From the cell containing the given text, extract its center point as [X, Y] coordinate. 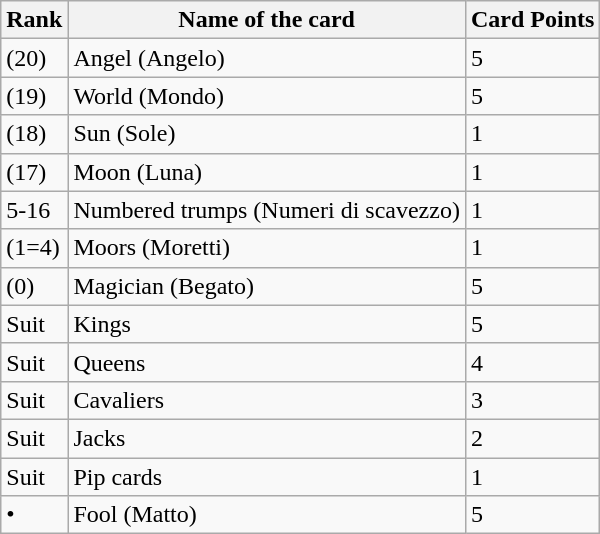
Moors (Moretti) [267, 248]
(20) [34, 58]
2 [532, 438]
(18) [34, 134]
(19) [34, 96]
Pip cards [267, 477]
4 [532, 362]
Card Points [532, 20]
Moon (Luna) [267, 172]
3 [532, 400]
World (Mondo) [267, 96]
Rank [34, 20]
(0) [34, 286]
Queens [267, 362]
Name of the card [267, 20]
5-16 [34, 210]
(17) [34, 172]
Angel (Angelo) [267, 58]
Jacks [267, 438]
• [34, 515]
Cavaliers [267, 400]
Numbered trumps (Numeri di scavezzo) [267, 210]
Kings [267, 324]
Sun (Sole) [267, 134]
(1=4) [34, 248]
Magician (Begato) [267, 286]
Fool (Matto) [267, 515]
